From the cell containing the given text, extract its center point as (X, Y) coordinate. 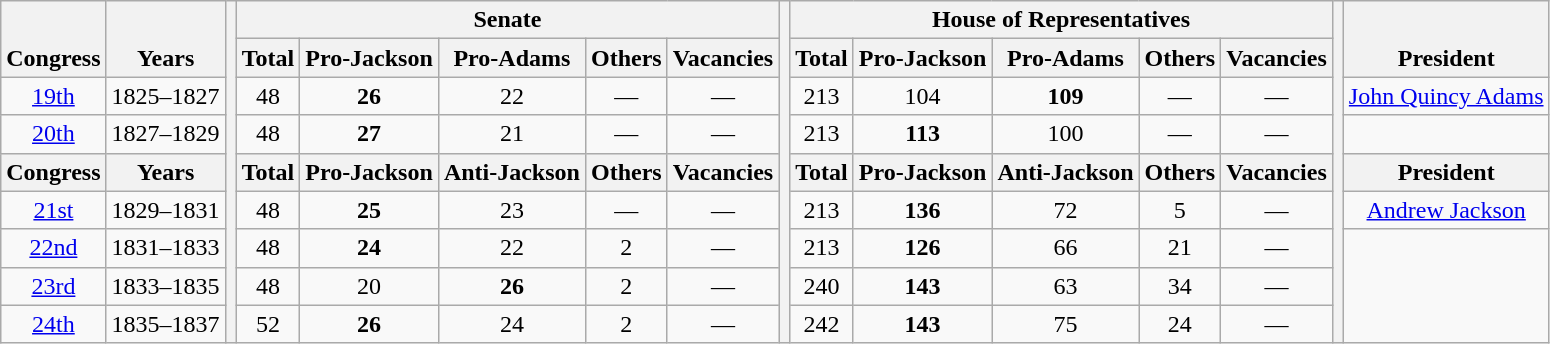
23rd (54, 286)
21st (54, 210)
1827–1829 (166, 134)
75 (1066, 324)
52 (268, 324)
1829–1831 (166, 210)
104 (922, 96)
John Quincy Adams (1446, 96)
24th (54, 324)
109 (1066, 96)
Senate (508, 20)
113 (922, 134)
242 (822, 324)
19th (54, 96)
22nd (54, 248)
House of Representatives (1062, 20)
25 (370, 210)
20th (54, 134)
63 (1066, 286)
1825–1827 (166, 96)
34 (1180, 286)
66 (1066, 248)
1835–1837 (166, 324)
240 (822, 286)
1833–1835 (166, 286)
1831–1833 (166, 248)
23 (512, 210)
20 (370, 286)
72 (1066, 210)
126 (922, 248)
27 (370, 134)
Andrew Jackson (1446, 210)
5 (1180, 210)
100 (1066, 134)
136 (922, 210)
